Detect which cell encompasses the target text, then output its [x, y] center coordinate. 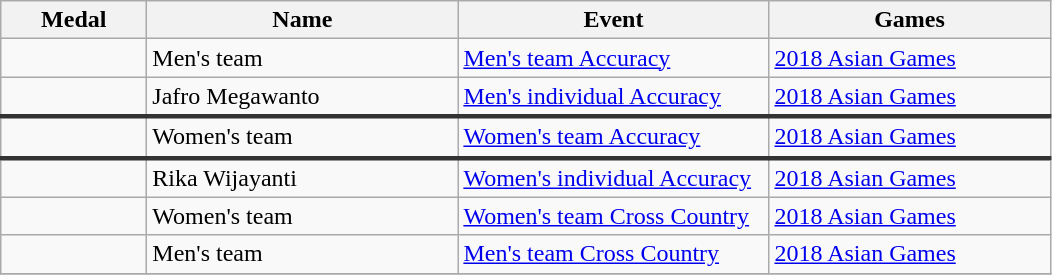
Rika Wijayanti [302, 178]
Medal [74, 20]
Women's individual Accuracy [614, 178]
Women's team Cross Country [614, 216]
Event [614, 20]
Women's team Accuracy [614, 136]
Games [910, 20]
Men's individual Accuracy [614, 97]
Men's team Cross Country [614, 254]
Jafro Megawanto [302, 97]
Name [302, 20]
Men's team Accuracy [614, 58]
